Locate the cell with the specified text and output its [X, Y] center coordinate. 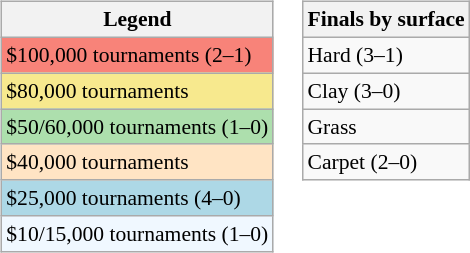
Grass [386, 127]
Carpet (2–0) [386, 162]
Clay (3–0) [386, 91]
$50/60,000 tournaments (1–0) [137, 127]
Hard (3–1) [386, 55]
$10/15,000 tournaments (1–0) [137, 234]
Finals by surface [386, 20]
$25,000 tournaments (4–0) [137, 198]
$40,000 tournaments [137, 162]
Legend [137, 20]
$80,000 tournaments [137, 91]
$100,000 tournaments (2–1) [137, 55]
